From the cell containing the given text, extract its center point as (x, y) coordinate. 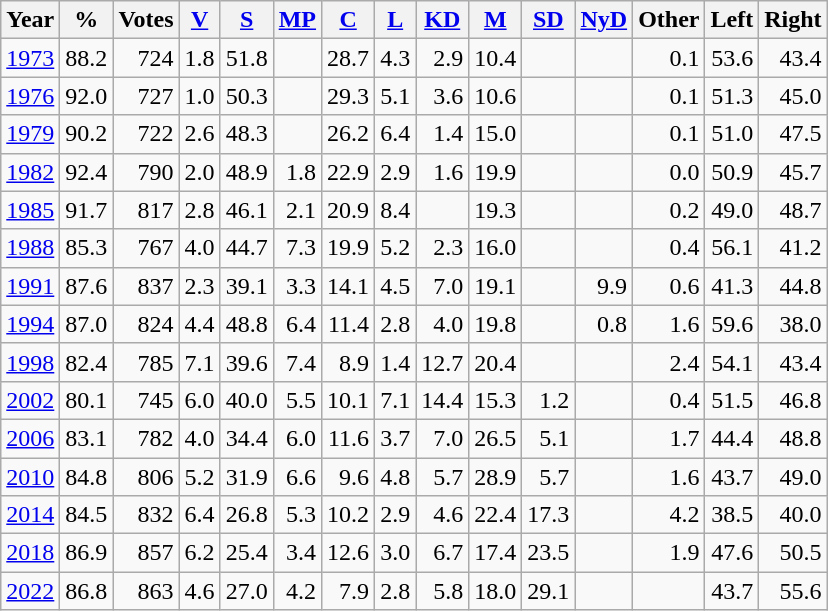
25.4 (246, 553)
1985 (30, 210)
10.4 (496, 58)
41.2 (793, 248)
48.3 (246, 134)
50.3 (246, 96)
790 (146, 172)
1998 (30, 362)
91.7 (86, 210)
45.0 (793, 96)
45.7 (793, 172)
27.0 (246, 591)
48.7 (793, 210)
1991 (30, 286)
Left (732, 20)
31.9 (246, 477)
12.7 (442, 362)
817 (146, 210)
84.8 (86, 477)
1979 (30, 134)
Year (30, 20)
23.5 (548, 553)
11.6 (348, 438)
19.3 (496, 210)
22.4 (496, 515)
4.3 (396, 58)
20.9 (348, 210)
11.4 (348, 324)
26.5 (496, 438)
50.9 (732, 172)
47.6 (732, 553)
2.0 (200, 172)
6.2 (200, 553)
10.1 (348, 400)
85.3 (86, 248)
727 (146, 96)
782 (146, 438)
44.4 (732, 438)
86.8 (86, 591)
SD (548, 20)
6.7 (442, 553)
2.1 (297, 210)
12.6 (348, 553)
17.4 (496, 553)
722 (146, 134)
10.2 (348, 515)
3.7 (396, 438)
14.4 (442, 400)
785 (146, 362)
2006 (30, 438)
724 (146, 58)
9.9 (604, 286)
51.8 (246, 58)
82.4 (86, 362)
80.1 (86, 400)
22.9 (348, 172)
92.4 (86, 172)
54.1 (732, 362)
6.6 (297, 477)
18.0 (496, 591)
19.1 (496, 286)
2014 (30, 515)
Votes (146, 20)
837 (146, 286)
14.1 (348, 286)
2.6 (200, 134)
44.8 (793, 286)
0.0 (669, 172)
46.8 (793, 400)
84.5 (86, 515)
41.3 (732, 286)
1982 (30, 172)
26.8 (246, 515)
92.0 (86, 96)
767 (146, 248)
2022 (30, 591)
39.6 (246, 362)
20.4 (496, 362)
V (200, 20)
4.5 (396, 286)
87.6 (86, 286)
9.6 (348, 477)
59.6 (732, 324)
2.4 (669, 362)
824 (146, 324)
7.4 (297, 362)
863 (146, 591)
87.0 (86, 324)
39.1 (246, 286)
15.0 (496, 134)
Other (669, 20)
1.0 (200, 96)
1.9 (669, 553)
7.9 (348, 591)
10.6 (496, 96)
17.3 (548, 515)
2002 (30, 400)
C (348, 20)
3.0 (396, 553)
1988 (30, 248)
86.9 (86, 553)
806 (146, 477)
S (246, 20)
15.3 (496, 400)
3.4 (297, 553)
MP (297, 20)
3.6 (442, 96)
0.6 (669, 286)
8.9 (348, 362)
1.2 (548, 400)
NyD (604, 20)
% (86, 20)
38.0 (793, 324)
38.5 (732, 515)
28.7 (348, 58)
1976 (30, 96)
83.1 (86, 438)
90.2 (86, 134)
55.6 (793, 591)
51.5 (732, 400)
1973 (30, 58)
L (396, 20)
3.3 (297, 286)
5.3 (297, 515)
0.2 (669, 210)
1994 (30, 324)
56.1 (732, 248)
88.2 (86, 58)
745 (146, 400)
26.2 (348, 134)
8.4 (396, 210)
29.3 (348, 96)
51.3 (732, 96)
7.3 (297, 248)
KD (442, 20)
29.1 (548, 591)
4.4 (200, 324)
857 (146, 553)
34.4 (246, 438)
0.8 (604, 324)
47.5 (793, 134)
M (496, 20)
51.0 (732, 134)
1.7 (669, 438)
16.0 (496, 248)
28.9 (496, 477)
2010 (30, 477)
832 (146, 515)
2018 (30, 553)
5.5 (297, 400)
Right (793, 20)
4.8 (396, 477)
5.8 (442, 591)
19.8 (496, 324)
53.6 (732, 58)
46.1 (246, 210)
44.7 (246, 248)
48.9 (246, 172)
50.5 (793, 553)
